For the text-containing cell, return its midpoint in [X, Y] coordinate format. 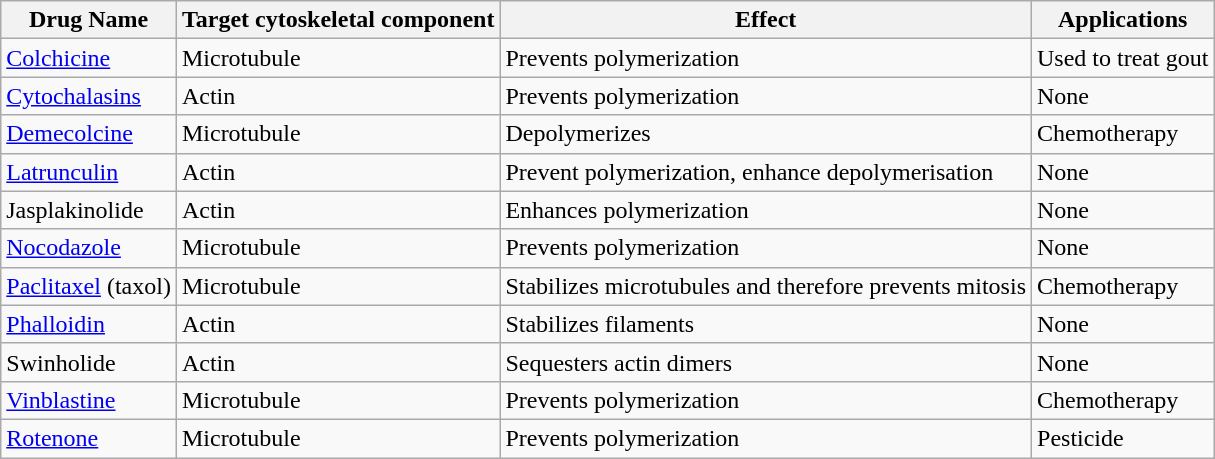
Jasplakinolide [89, 210]
Phalloidin [89, 324]
Stabilizes microtubules and therefore prevents mitosis [766, 286]
Swinholide [89, 362]
Sequesters actin dimers [766, 362]
Demecolcine [89, 134]
Drug Name [89, 20]
Colchicine [89, 58]
Latrunculin [89, 172]
Vinblastine [89, 400]
Pesticide [1123, 438]
Used to treat gout [1123, 58]
Depolymerizes [766, 134]
Paclitaxel (taxol) [89, 286]
Nocodazole [89, 248]
Effect [766, 20]
Applications [1123, 20]
Prevent polymerization, enhance depolymerisation [766, 172]
Enhances polymerization [766, 210]
Cytochalasins [89, 96]
Rotenone [89, 438]
Stabilizes filaments [766, 324]
Target cytoskeletal component [338, 20]
